Pinpoint the cell where the given text exists, returning its [x, y] midpoint coordinate. 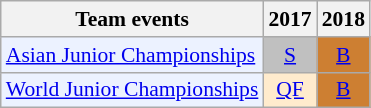
QF [290, 90]
S [290, 55]
2018 [344, 19]
World Junior Championships [132, 90]
Team events [132, 19]
Asian Junior Championships [132, 55]
2017 [290, 19]
